Scan for the cell matching the given text and deliver its [x, y] coordinate at center. 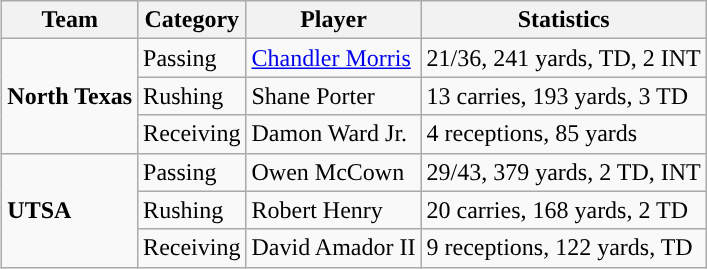
Shane Porter [334, 96]
Robert Henry [334, 210]
David Amador II [334, 248]
Team [70, 20]
Category [192, 20]
13 carries, 193 yards, 3 TD [564, 96]
Player [334, 20]
4 receptions, 85 yards [564, 134]
Owen McCown [334, 172]
20 carries, 168 yards, 2 TD [564, 210]
21/36, 241 yards, TD, 2 INT [564, 58]
UTSA [70, 210]
Chandler Morris [334, 58]
Statistics [564, 20]
29/43, 379 yards, 2 TD, INT [564, 172]
North Texas [70, 96]
Damon Ward Jr. [334, 134]
9 receptions, 122 yards, TD [564, 248]
